Detect which cell encompasses the target text, then output its [x, y] center coordinate. 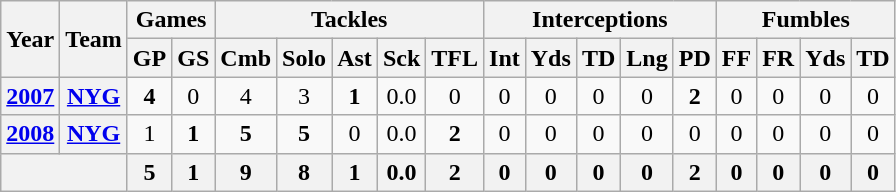
Ast [355, 58]
Cmb [246, 58]
FF [736, 58]
Lng [647, 58]
Int [505, 58]
PD [694, 58]
GS [194, 58]
GP [149, 58]
Solo [304, 58]
2007 [30, 96]
8 [304, 172]
Tackles [350, 20]
3 [304, 96]
Fumbles [806, 20]
TFL [455, 58]
Sck [401, 58]
Games [170, 20]
FR [778, 58]
Team [94, 39]
9 [246, 172]
2008 [30, 134]
Year [30, 39]
Interceptions [600, 20]
